For the text-containing cell, return its midpoint in (x, y) coordinate format. 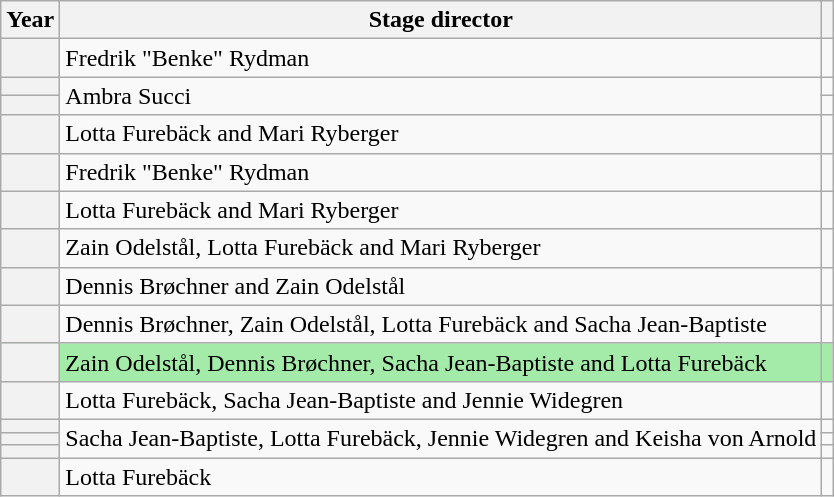
Zain Odelstål, Dennis Brøchner, Sacha Jean-Baptiste and Lotta Furebäck (441, 362)
Lotta Furebäck, Sacha Jean-Baptiste and Jennie Widegren (441, 400)
Dennis Brøchner and Zain Odelstål (441, 286)
Lotta Furebäck (441, 477)
Sacha Jean-Baptiste, Lotta Furebäck, Jennie Widegren and Keisha von Arnold (441, 438)
Stage director (441, 20)
Dennis Brøchner, Zain Odelstål, Lotta Furebäck and Sacha Jean-Baptiste (441, 324)
Year (30, 20)
Ambra Succi (441, 96)
Zain Odelstål, Lotta Furebäck and Mari Ryberger (441, 248)
